Return [x, y] of the center of cell containing provided text 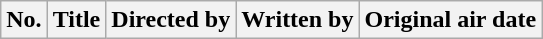
No. [24, 20]
Title [76, 20]
Directed by [171, 20]
Original air date [450, 20]
Written by [298, 20]
